Extract the (X, Y) coordinate from the center of the cell holding the provided text.  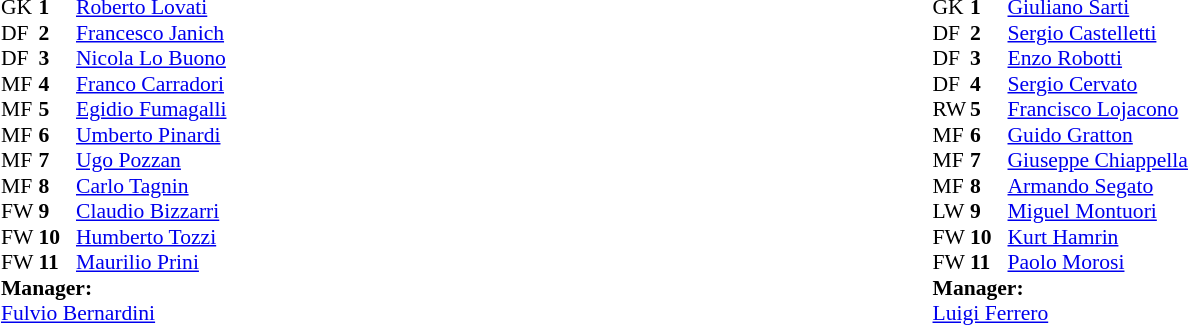
Giuseppe Chiappella (1098, 161)
Francesco Janich (151, 33)
Sergio Castelletti (1098, 33)
LW (952, 211)
Claudio Bizzarri (151, 211)
Guido Gratton (1098, 135)
Humberto Tozzi (151, 237)
Kurt Hamrin (1098, 237)
Armando Segato (1098, 186)
Franco Carradori (151, 84)
Egidio Fumagalli (151, 109)
Paolo Morosi (1098, 263)
Umberto Pinardi (151, 135)
Miguel Montuori (1098, 211)
Nicola Lo Buono (151, 59)
Sergio Cervato (1098, 84)
RW (952, 109)
Ugo Pozzan (151, 161)
Francisco Lojacono (1098, 109)
Carlo Tagnin (151, 186)
Enzo Robotti (1098, 59)
Maurilio Prini (151, 263)
